Identify which cell holds the provided text, then report its [X, Y] central coordinate. 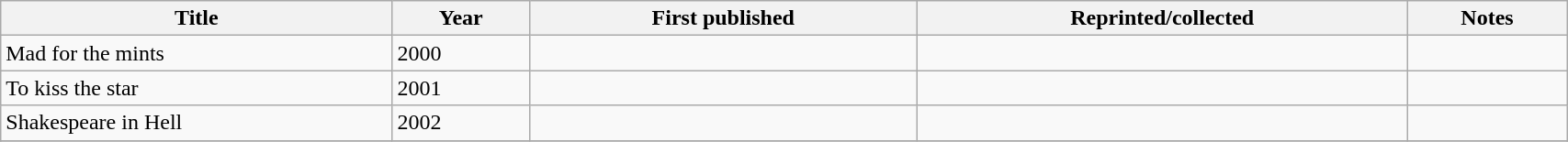
2001 [461, 88]
Mad for the mints [197, 53]
2002 [461, 123]
Reprinted/collected [1162, 18]
Notes [1486, 18]
Shakespeare in Hell [197, 123]
First published [724, 18]
2000 [461, 53]
Title [197, 18]
Year [461, 18]
To kiss the star [197, 88]
